Identify which cell holds the provided text, then report its [X, Y] central coordinate. 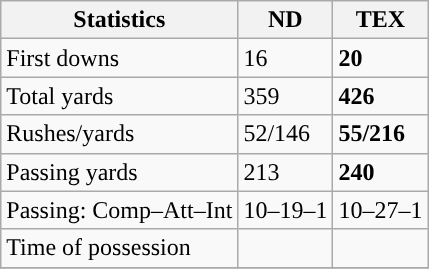
55/216 [380, 134]
Statistics [120, 20]
Passing yards [120, 172]
359 [286, 96]
240 [380, 172]
Passing: Comp–Att–Int [120, 210]
First downs [120, 58]
10–19–1 [286, 210]
426 [380, 96]
10–27–1 [380, 210]
213 [286, 172]
52/146 [286, 134]
TEX [380, 20]
Time of possession [120, 248]
Total yards [120, 96]
16 [286, 58]
Rushes/yards [120, 134]
ND [286, 20]
20 [380, 58]
